Output the (X, Y) coordinate of the center of the cell containing the given text.  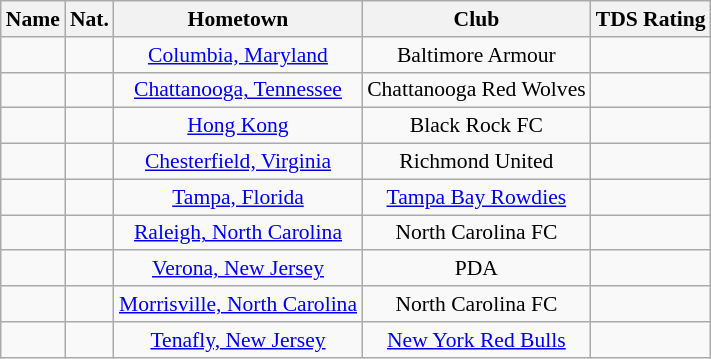
Hong Kong (238, 126)
Chattanooga, Tennessee (238, 90)
Tenafly, New Jersey (238, 340)
Chattanooga Red Wolves (476, 90)
Richmond United (476, 162)
Verona, New Jersey (238, 269)
Club (476, 19)
New York Red Bulls (476, 340)
Nat. (90, 19)
TDS Rating (651, 19)
PDA (476, 269)
Hometown (238, 19)
Morrisville, North Carolina (238, 304)
Chesterfield, Virginia (238, 162)
Baltimore Armour (476, 55)
Tampa Bay Rowdies (476, 197)
Tampa, Florida (238, 197)
Raleigh, North Carolina (238, 233)
Black Rock FC (476, 126)
Columbia, Maryland (238, 55)
Name (33, 19)
